Search for the cell housing the specified text and yield its (x, y) center coordinate. 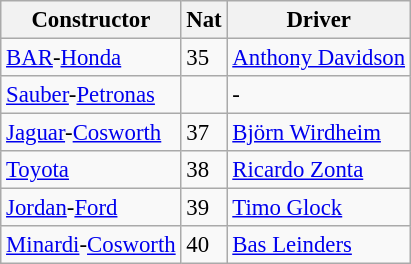
Jordan-Ford (91, 208)
Toyota (91, 170)
40 (204, 245)
Jaguar-Cosworth (91, 133)
Sauber-Petronas (91, 95)
Bas Leinders (318, 245)
39 (204, 208)
35 (204, 58)
- (318, 95)
Anthony Davidson (318, 58)
Nat (204, 20)
38 (204, 170)
Timo Glock (318, 208)
Ricardo Zonta (318, 170)
Minardi-Cosworth (91, 245)
Constructor (91, 20)
37 (204, 133)
Björn Wirdheim (318, 133)
Driver (318, 20)
BAR-Honda (91, 58)
